Detect which cell encompasses the target text, then output its [x, y] center coordinate. 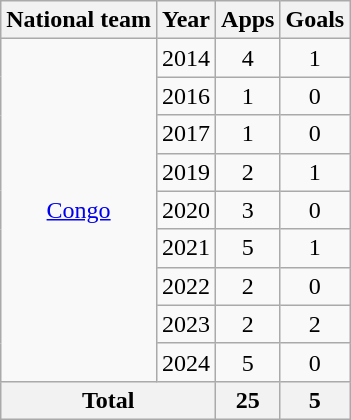
National team [79, 20]
2017 [186, 134]
2020 [186, 210]
Congo [79, 210]
2016 [186, 96]
2022 [186, 286]
Goals [315, 20]
2019 [186, 172]
4 [248, 58]
2023 [186, 324]
Apps [248, 20]
Year [186, 20]
Total [108, 400]
2021 [186, 248]
3 [248, 210]
25 [248, 400]
2014 [186, 58]
2024 [186, 362]
